From the cell containing the given text, extract its center point as (X, Y) coordinate. 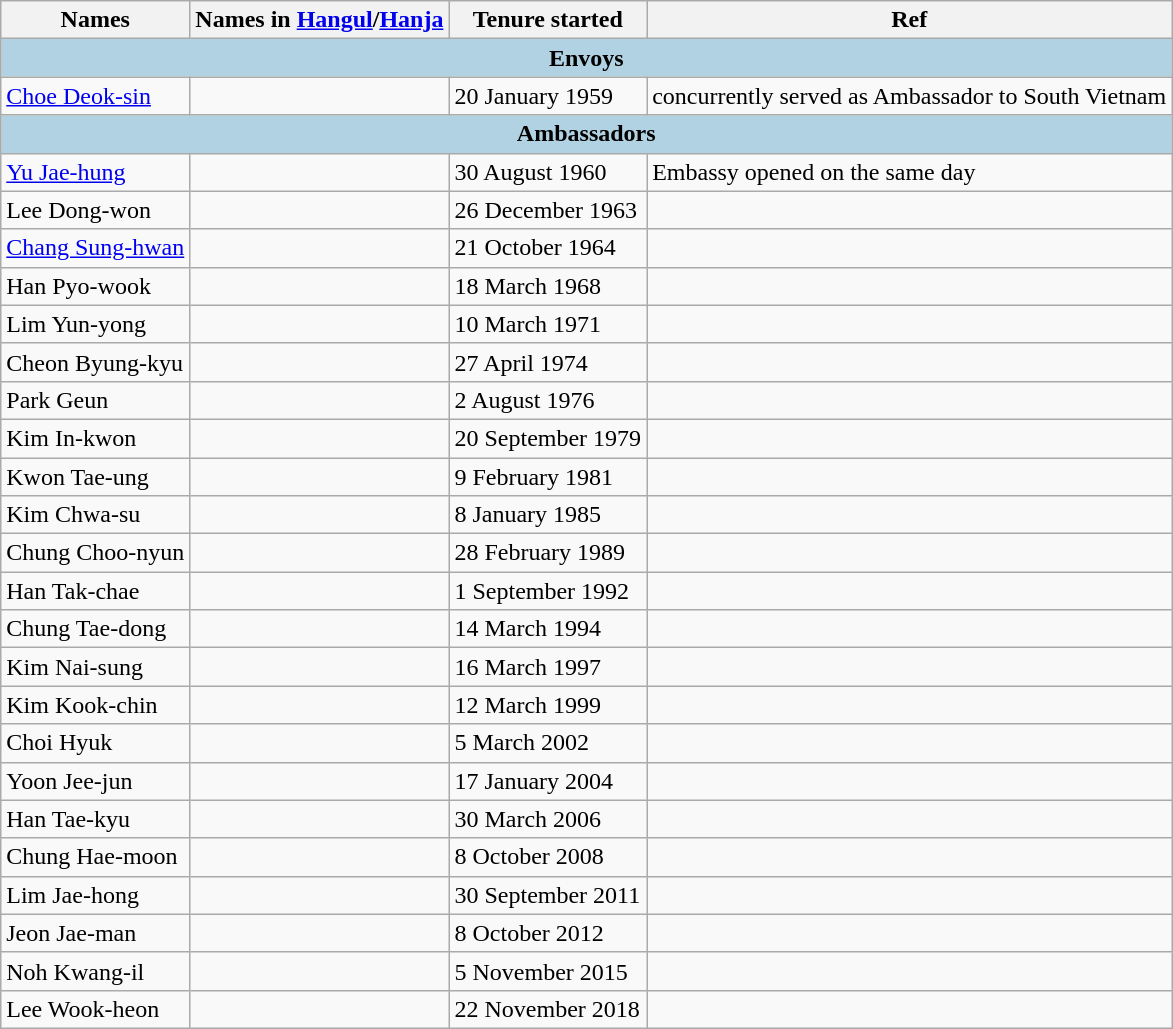
5 November 2015 (548, 971)
28 February 1989 (548, 553)
Kim Nai-sung (96, 667)
Lee Wook-heon (96, 1009)
Chung Choo-nyun (96, 553)
10 March 1971 (548, 324)
Lim Jae-hong (96, 895)
Kwon Tae-ung (96, 477)
Choi Hyuk (96, 743)
Yu Jae-hung (96, 172)
Kim In-kwon (96, 438)
Envoys (586, 58)
8 October 2008 (548, 857)
17 January 2004 (548, 781)
1 September 1992 (548, 591)
8 October 2012 (548, 933)
22 November 2018 (548, 1009)
27 April 1974 (548, 362)
Jeon Jae-man (96, 933)
12 March 1999 (548, 705)
Chung Hae-moon (96, 857)
Tenure started (548, 20)
Chang Sung-hwan (96, 248)
Han Tae-kyu (96, 819)
8 January 1985 (548, 515)
Names (96, 20)
Names in Hangul/Hanja (320, 20)
26 December 1963 (548, 210)
18 March 1968 (548, 286)
Choe Deok-sin (96, 96)
16 March 1997 (548, 667)
30 August 1960 (548, 172)
30 March 2006 (548, 819)
30 September 2011 (548, 895)
20 September 1979 (548, 438)
Lee Dong-won (96, 210)
Kim Kook-chin (96, 705)
5 March 2002 (548, 743)
Han Tak-chae (96, 591)
Ambassadors (586, 134)
Embassy opened on the same day (910, 172)
Han Pyo-wook (96, 286)
Lim Yun-yong (96, 324)
Ref (910, 20)
Chung Tae-dong (96, 629)
concurrently served as Ambassador to South Vietnam (910, 96)
14 March 1994 (548, 629)
2 August 1976 (548, 400)
21 October 1964 (548, 248)
Yoon Jee-jun (96, 781)
Kim Chwa-su (96, 515)
20 January 1959 (548, 96)
Cheon Byung-kyu (96, 362)
9 February 1981 (548, 477)
Park Geun (96, 400)
Noh Kwang-il (96, 971)
